Determine the [X, Y] coordinate at the center of the cell enclosing the given text.  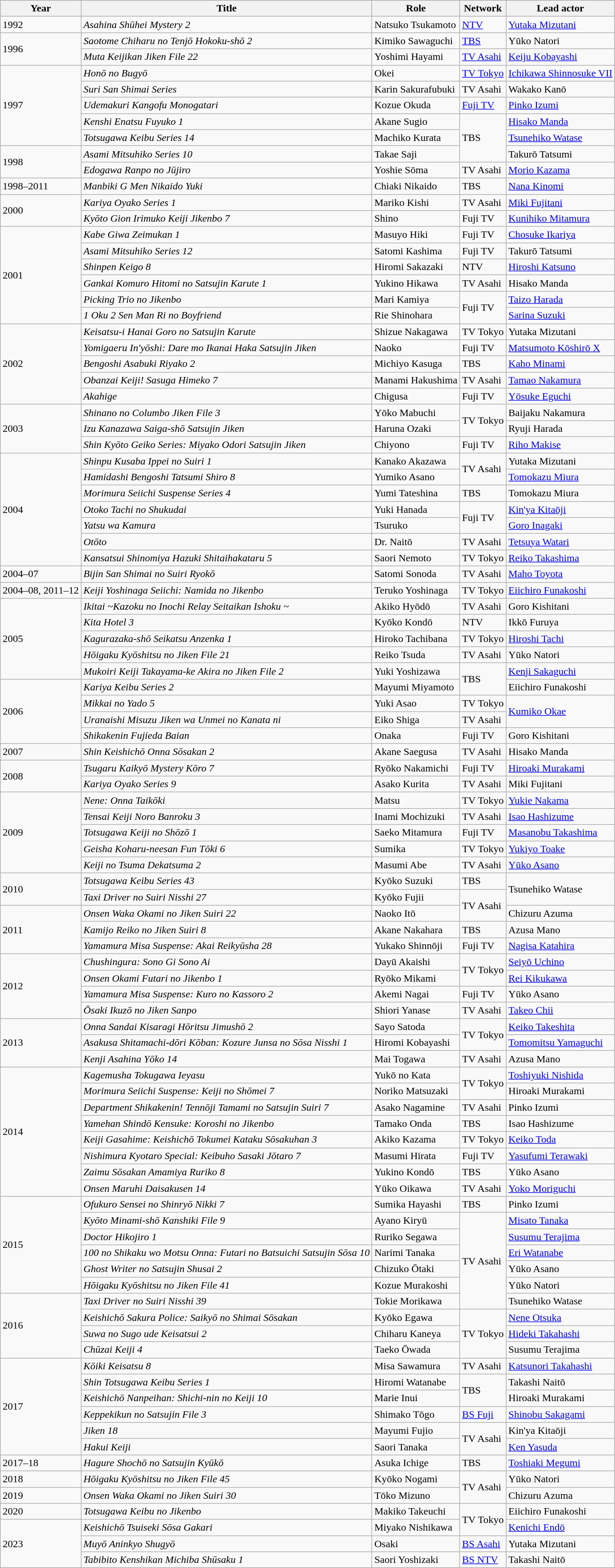
Sayo Satoda [416, 1027]
2003 [41, 428]
Shin Keishichō Onna Sōsakan 2 [227, 752]
Morimura Seiichi Suspense Series 4 [227, 493]
Makiko Takeuchi [416, 1512]
Katsunori Takahashi [561, 1366]
2015 [41, 1244]
Akane Saegusa [416, 752]
BS NTV [482, 1560]
Ryōko Mikami [416, 978]
Hamidashi Bengoshi Tatsumi Shiro 8 [227, 477]
Hōigaku Kyōshitsu no Jiken File 41 [227, 1285]
Akiko Kazama [416, 1140]
Uranaishi Misuzu Jiken wa Unmei no Kanata ni [227, 720]
Izu Kanazawa Saiga-shō Satsujin Jiken [227, 428]
Yuki Hanada [416, 510]
Gankai Komuro Hitomi no Satsujin Karute 1 [227, 283]
Shiori Yanase [416, 1011]
Edogawa Ranpo no Jūjiro [227, 170]
Keishichō Sakura Police: Saikyō no Shimai Sōsakan [227, 1317]
1998–2011 [41, 186]
Suri San Shimai Series [227, 89]
Kyōko Nogami [416, 1479]
2017–18 [41, 1463]
Misato Tanaka [561, 1220]
Chiharu Kaneya [416, 1334]
Keppekikun no Satsujin File 3 [227, 1414]
Akiko Hyōdō [416, 606]
Chizuko Ōtaki [416, 1269]
Mari Kamiya [416, 299]
Shikakenin Fujieda Baian [227, 736]
Chosuke Ikariya [561, 235]
Kimiko Sawaguchi [416, 41]
Kyōto Gion Irimuko Keiji Jikenbo 7 [227, 219]
Kamijo Reiko no Jiken Suiri 8 [227, 929]
Muta Keijikan Jiken File 22 [227, 57]
Kanako Akazawa [416, 461]
2013 [41, 1043]
Satomi Sonoda [416, 574]
Tomomitsu Yamaguchi [561, 1043]
Tōko Mizuno [416, 1495]
Nana Kinomi [561, 186]
Saori Tanaka [416, 1447]
Saeko Mitamura [416, 833]
Yasufumi Terawaki [561, 1156]
Shin Totsugawa Keibu Series 1 [227, 1382]
Toshiaki Megumi [561, 1463]
Otōto [227, 542]
Kariya Oyako Series 9 [227, 784]
Yōsuke Eguchi [561, 396]
Ryōko Nakamichi [416, 768]
Teruko Yoshinaga [416, 590]
Keisatsu-i Hanai Goro no Satsujin Karute [227, 332]
2004–08, 2011–12 [41, 590]
Takeo Chii [561, 1011]
Shin Kyōto Geiko Series: Miyako Odori Satsujin Jiken [227, 445]
Wakako Kanō [561, 89]
Karin Sakurafubuki [416, 89]
Keishichō Tsuiseki Sōsa Gakari [227, 1528]
Yuki Asao [416, 703]
Satomi Kashima [416, 251]
Ikitai ~Kazoku no Inochi Relay Seitaikan Ishoku ~ [227, 606]
Tsuruko [416, 526]
Kunihiko Mitamura [561, 219]
Shinano no Columbo Jiken File 3 [227, 412]
Osaki [416, 1544]
Toshiyuki Nishida [561, 1075]
Morimura Seiichi Suspense: Keiji no Shōmei 7 [227, 1091]
Totsugawa Keiji no Shōzō 1 [227, 833]
Natsuko Tsukamoto [416, 25]
Noriko Matsuzaki [416, 1091]
Dr. Naitō [416, 542]
Reiko Takashima [561, 558]
Baijaku Nakamura [561, 412]
Kariya Keibu Series 2 [227, 687]
Yumi Tateshina [416, 493]
Tabibito Kenshikan Michiba Shūsaku 1 [227, 1560]
Inami Mochizuki [416, 816]
Miyako Nishikawa [416, 1528]
Yatsu wa Kamura [227, 526]
Kyōko Suzuki [416, 881]
Mikkai no Yado 5 [227, 703]
2019 [41, 1495]
2011 [41, 929]
Ōsaki Ikuzō no Jiken Sanpo [227, 1011]
Dayū Akaishi [416, 962]
2008 [41, 776]
Rei Kikukawa [561, 978]
Asakusa Shitamachi-dōri Kōban: Kozure Junsa no Sōsa Nisshi 1 [227, 1043]
Tetsuya Watari [561, 542]
Kenji Asahina Yōko 14 [227, 1059]
1 Oku 2 Sen Man Ri no Boyfriend [227, 315]
Hōigaku Kyōshitsu no Jiken File 45 [227, 1479]
Saotome Chiharu no Tenjō Hokoku-shō 2 [227, 41]
Nishimura Kyotaro Special: Keibuho Sasaki Jōtaro 7 [227, 1156]
Okei [416, 73]
Mukoiri Keiji Takayama-ke Akira no Jiken File 2 [227, 671]
Kyōto Minami-shō Kanshiki File 9 [227, 1220]
Taizo Harada [561, 299]
Chiaki Nikaido [416, 186]
Michiyo Kasuga [416, 364]
2014 [41, 1132]
Kagemusha Tokugawa Ieyasu [227, 1075]
Nene Otsuka [561, 1317]
Chiyono [416, 445]
Chūzai Keiji 4 [227, 1350]
Seiyō Uchino [561, 962]
Asako Kurita [416, 784]
2000 [41, 211]
Kumiko Okae [561, 711]
2017 [41, 1406]
Taeko Ōwada [416, 1350]
Hiroko Tachibana [416, 639]
Bijin San Shimai no Suiri Ryokō [227, 574]
1992 [41, 25]
Zaimu Sōsakan Amamiya Ruriko 8 [227, 1172]
Yukō no Kata [416, 1075]
Shino [416, 219]
Kozue Okuda [416, 105]
Taxi Driver no Suiri Nisshi 39 [227, 1301]
Ken Yasuda [561, 1447]
Masumi Hirata [416, 1156]
Kenji Sakaguchi [561, 671]
Otoko Tachi no Shukudai [227, 510]
Yamamura Misa Suspense: Kuro no Kassoro 2 [227, 994]
Sarina Suzuki [561, 315]
Sumika [416, 849]
Ruriko Segawa [416, 1237]
Onsen Waka Okami no Jiken Suiri 30 [227, 1495]
Hagure Shochō no Satsujin Kyūkō [227, 1463]
Kenshi Enatsu Fuyuko 1 [227, 121]
Ryuji Harada [561, 428]
Honō no Bugyō [227, 73]
Role [416, 8]
Morio Kazama [561, 170]
Yukino Kondō [416, 1172]
Onaka [416, 736]
Hideki Takahashi [561, 1334]
Ichikawa Shinnosuke VII [561, 73]
Yamehan Shindō Kensuke: Koroshi no Jikenbo [227, 1123]
Shinpen Keigo 8 [227, 267]
Yumiko Asano [416, 477]
2016 [41, 1326]
Eiko Shiga [416, 720]
2007 [41, 752]
Tamako Onda [416, 1123]
Mai Togawa [416, 1059]
BS Asahi [482, 1544]
Kabe Giwa Zeimukan 1 [227, 235]
Keiji no Tsuma Dekatsuma 2 [227, 865]
Asami Mitsuhiko Series 12 [227, 251]
Shinpu Kusaba Ippei no Suiri 1 [227, 461]
Kenichi Endō [561, 1528]
2018 [41, 1479]
2005 [41, 639]
Akemi Nagai [416, 994]
Asuka Ichige [416, 1463]
Haruna Ozaki [416, 428]
Geisha Koharu-neesan Fun Tōki 6 [227, 849]
1998 [41, 162]
Nene: Onna Taikōki [227, 800]
Marie Inui [416, 1398]
Suwa no Sugo ude Keisatsui 2 [227, 1334]
Mariko Kishi [416, 203]
Yuki Yoshizawa [416, 671]
Onsen Maruhi Daisakusen 14 [227, 1188]
Yamamura Misa Suspense: Akai Reikyūsha 28 [227, 946]
Mayumi Miyamoto [416, 687]
2010 [41, 889]
Nagisa Katahira [561, 946]
Keiko Toda [561, 1140]
2004–07 [41, 574]
Year [41, 8]
Machiko Kurata [416, 138]
Keishichō Nanpeihan: Shichi-nin no Keiji 10 [227, 1398]
Network [482, 8]
Hiromi Sakazaki [416, 267]
Chigusa [416, 396]
Kaho Minami [561, 364]
Keiko Takeshita [561, 1027]
Kyōko Fujii [416, 897]
Muyō Aninkyo Shugyō [227, 1544]
Manami Hakushima [416, 380]
Yoshimi Hayami [416, 57]
Kita Hotel 3 [227, 622]
Yoshie Sōma [416, 170]
Taxi Driver no Suiri Nisshi 27 [227, 897]
2004 [41, 509]
Akane Sugio [416, 121]
Keiju Kobayashi [561, 57]
Bengoshi Asabuki Riyako 2 [227, 364]
Tensai Keiji Noro Banroku 3 [227, 816]
Asahina Shūhei Mystery 2 [227, 25]
Udemakuri Kangofu Monogatari [227, 105]
Misa Sawamura [416, 1366]
Naoko Itō [416, 913]
Hakui Keiji [227, 1447]
Lead actor [561, 8]
Hiroshi Tachi [561, 639]
Goro Inagaki [561, 526]
Asami Mitsuhiko Series 10 [227, 154]
Manbiki G Men Nikaido Yuki [227, 186]
2023 [41, 1544]
2001 [41, 275]
Yomigaeru In'yōshi: Dare mo Ikanai Haka Satsujin Jiken [227, 348]
1996 [41, 49]
Saori Yoshizaki [416, 1560]
Yukiyo Toake [561, 849]
Totsugawa Keibu Series 14 [227, 138]
Yūko Oikawa [416, 1188]
Ofukuro Sensei no Shinryō Nikki 7 [227, 1204]
Kansatsui Shinomiya Hazuki Shitaihakataru 5 [227, 558]
Rie Shinohara [416, 315]
Kōiki Keisatsu 8 [227, 1366]
Hōigaku Kyōshitsu no Jiken File 21 [227, 655]
Onna Sandai Kisaragi Hōritsu Jimushō 2 [227, 1027]
Onsen Waka Okami no Jiken Suiri 22 [227, 913]
Narimi Tanaka [416, 1253]
2009 [41, 833]
Hiromi Kobayashi [416, 1043]
2006 [41, 711]
Hiromi Watanabe [416, 1382]
100 no Shikaku wo Motsu Onna: Futari no Batsuichi Satsujin Sōsa 10 [227, 1253]
Tokie Morikawa [416, 1301]
Masumi Abe [416, 865]
Kozue Murakoshi [416, 1285]
Hiroshi Katsuno [561, 267]
Tamao Nakamura [561, 380]
Keiji Yoshinaga Seiichi: Namida no Jikenbo [227, 590]
Ayano Kiryū [416, 1220]
Riho Makise [561, 445]
Takae Saji [416, 154]
Matsumoto Kōshirō X [561, 348]
Yukino Hikawa [416, 283]
Naoko [416, 348]
Yukie Nakama [561, 800]
Chushingura: Sono Gi Sono Ai [227, 962]
Totsugawa Keibu no Jikenbo [227, 1512]
Keiji Gasahime: Keishichō Tokumei Kataku Sōsakuhan 3 [227, 1140]
Ikkō Furuya [561, 622]
Kagurazaka-shō Seikatsu Anzenka 1 [227, 639]
Doctor Hikojiro 1 [227, 1237]
Obanzai Keiji! Sasuga Himeko 7 [227, 380]
Totsugawa Keibu Series 43 [227, 881]
Shinobu Sakagami [561, 1414]
Maho Toyota [561, 574]
Shimako Tōgo [416, 1414]
Eri Watanabe [561, 1253]
Yōko Mabuchi [416, 412]
Akane Nakahara [416, 929]
Reiko Tsuda [416, 655]
2020 [41, 1512]
BS Fuji [482, 1414]
Mayumi Fujio [416, 1430]
Akahige [227, 396]
Yukako Shinnōji [416, 946]
Saori Nemoto [416, 558]
Jiken 18 [227, 1430]
Sumika Hayashi [416, 1204]
Shizue Nakagawa [416, 332]
Ghost Writer no Satsujin Shusai 2 [227, 1269]
Title [227, 8]
Kyōko Kondō [416, 622]
Department Shikakenin! Tennōji Tamami no Satsujin Suiri 7 [227, 1107]
Onsen Okami Futari no Jikenbo 1 [227, 978]
2012 [41, 986]
Masuyo Hiki [416, 235]
1997 [41, 105]
Kyōko Egawa [416, 1317]
Yoko Moriguchi [561, 1188]
Tsugaru Kaikyō Mystery Kōro 7 [227, 768]
Matsu [416, 800]
Asako Nagamine [416, 1107]
Masanobu Takashima [561, 833]
Picking Trio no Jikenbo [227, 299]
Kariya Oyako Series 1 [227, 203]
2002 [41, 364]
